Output the [x, y] coordinate of the center of the cell containing the given text.  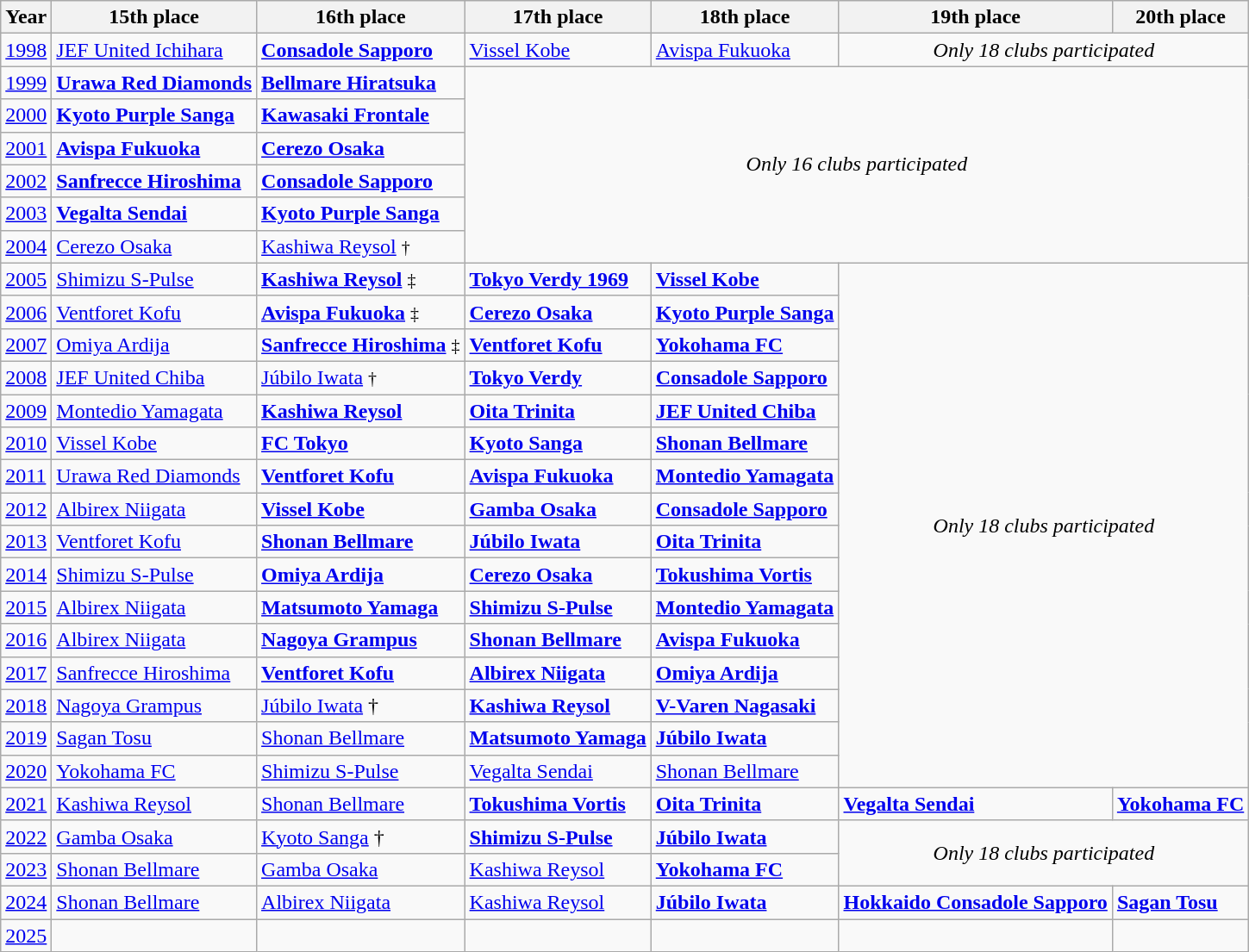
2016 [26, 640]
Tokyo Verdy 1969 [558, 279]
Sanfrecce Hiroshima ‡ [361, 345]
2011 [26, 476]
2006 [26, 312]
2010 [26, 444]
18th place [745, 17]
JEF United Ichihara [154, 50]
2025 [26, 935]
2019 [26, 738]
2022 [26, 837]
2007 [26, 345]
Kashiwa Reysol † [361, 246]
2017 [26, 673]
2018 [26, 706]
2023 [26, 869]
2012 [26, 509]
2001 [26, 148]
Year [26, 17]
2015 [26, 607]
Only 16 clubs participated [857, 165]
2004 [26, 246]
1998 [26, 50]
2014 [26, 575]
16th place [361, 17]
19th place [976, 17]
2005 [26, 279]
2003 [26, 214]
2009 [26, 411]
1999 [26, 83]
2002 [26, 181]
Avispa Fukuoka ‡ [361, 312]
17th place [558, 17]
Hokkaido Consadole Sapporo [976, 902]
Kyoto Sanga [558, 444]
Kashiwa Reysol ‡ [361, 279]
2013 [26, 542]
Tokyo Verdy [558, 377]
2021 [26, 804]
Bellmare Hiratsuka [361, 83]
Kyoto Sanga † [361, 837]
2000 [26, 115]
FC Tokyo [361, 444]
2024 [26, 902]
2008 [26, 377]
15th place [154, 17]
20th place [1180, 17]
2020 [26, 771]
V-Varen Nagasaki [745, 706]
Kawasaki Frontale [361, 115]
